Extract the [X, Y] coordinate from the center of the cell holding the provided text.  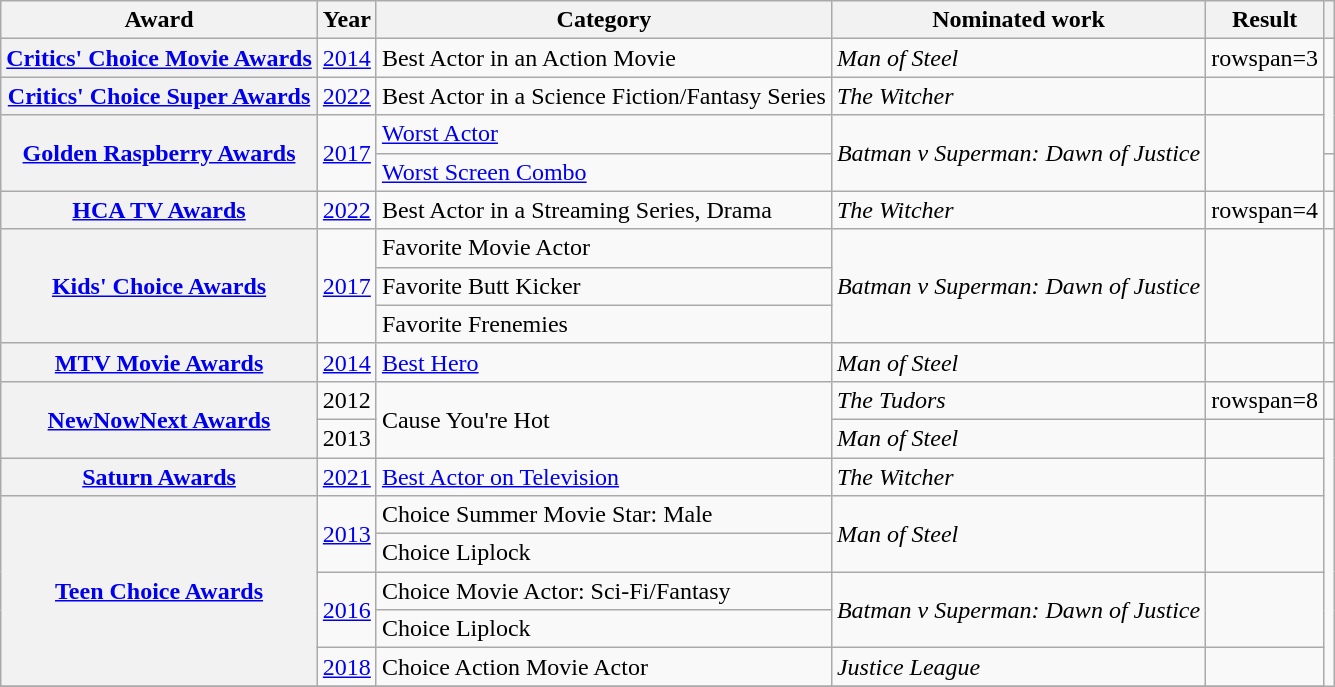
Best Actor in an Action Movie [604, 58]
Best Actor in a Streaming Series, Drama [604, 210]
Worst Screen Combo [604, 172]
Justice League [1018, 667]
MTV Movie Awards [160, 362]
Teen Choice Awards [160, 591]
NewNowNext Awards [160, 419]
Best Actor on Television [604, 477]
Saturn Awards [160, 477]
rowspan=4 [1265, 210]
rowspan=3 [1265, 58]
Best Actor in a Science Fiction/Fantasy Series [604, 96]
Category [604, 20]
Favorite Movie Actor [604, 248]
Cause You're Hot [604, 419]
Favorite Frenemies [604, 324]
Critics' Choice Super Awards [160, 96]
2018 [346, 667]
Result [1265, 20]
Kids' Choice Awards [160, 286]
Choice Action Movie Actor [604, 667]
2012 [346, 400]
2021 [346, 477]
Best Hero [604, 362]
rowspan=8 [1265, 400]
Critics' Choice Movie Awards [160, 58]
Nominated work [1018, 20]
Award [160, 20]
HCA TV Awards [160, 210]
Choice Summer Movie Star: Male [604, 515]
Favorite Butt Kicker [604, 286]
Worst Actor [604, 134]
Golden Raspberry Awards [160, 153]
2016 [346, 610]
Choice Movie Actor: Sci-Fi/Fantasy [604, 591]
Year [346, 20]
The Tudors [1018, 400]
